Locate the cell with the specified text and output its [X, Y] center coordinate. 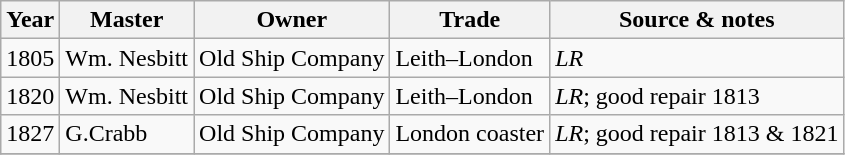
Owner [292, 20]
Master [127, 20]
1827 [30, 134]
G.Crabb [127, 134]
1805 [30, 58]
LR [697, 58]
Trade [470, 20]
LR; good repair 1813 [697, 96]
Source & notes [697, 20]
1820 [30, 96]
LR; good repair 1813 & 1821 [697, 134]
Year [30, 20]
London coaster [470, 134]
